Capture the cell that displays the provided text and extract its (X, Y) central coordinate. 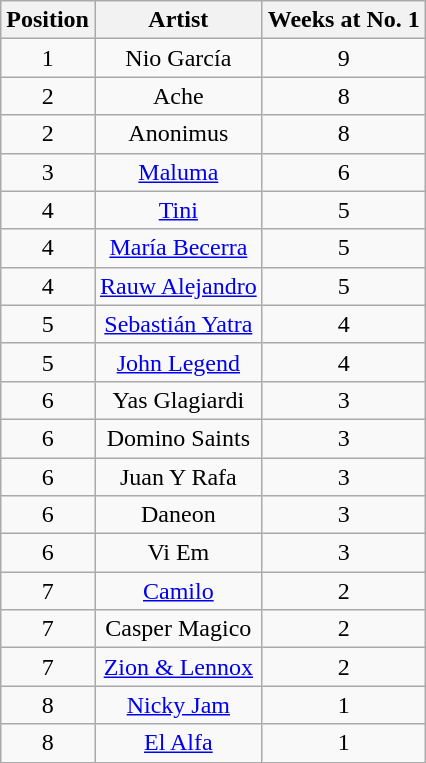
9 (344, 58)
El Alfa (178, 743)
Camilo (178, 591)
María Becerra (178, 248)
Nio García (178, 58)
Vi Em (178, 553)
Yas Glagiardi (178, 400)
Weeks at No. 1 (344, 20)
Juan Y Rafa (178, 477)
Zion & Lennox (178, 667)
Maluma (178, 172)
Daneon (178, 515)
Nicky Jam (178, 705)
Tini (178, 210)
Ache (178, 96)
Domino Saints (178, 438)
Sebastián Yatra (178, 324)
Rauw Alejandro (178, 286)
John Legend (178, 362)
Anonimus (178, 134)
Casper Magico (178, 629)
Artist (178, 20)
Position (48, 20)
